Search for the cell housing the specified text and yield its [X, Y] center coordinate. 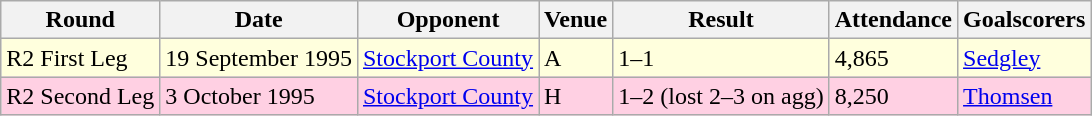
Opponent [448, 20]
Goalscorers [1024, 20]
Round [80, 20]
Attendance [893, 20]
Thomsen [1024, 96]
1–1 [721, 58]
8,250 [893, 96]
H [576, 96]
Result [721, 20]
R2 First Leg [80, 58]
4,865 [893, 58]
Date [259, 20]
19 September 1995 [259, 58]
3 October 1995 [259, 96]
Venue [576, 20]
R2 Second Leg [80, 96]
1–2 (lost 2–3 on agg) [721, 96]
A [576, 58]
Sedgley [1024, 58]
